Search for the cell housing the specified text and yield its [X, Y] center coordinate. 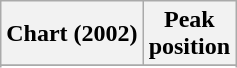
Chart (2002) [72, 34]
Peakposition [189, 34]
